Capture the cell that displays the provided text and extract its (X, Y) central coordinate. 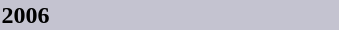
2006 (170, 15)
